Output the (x, y) coordinate of the center of the cell containing the given text.  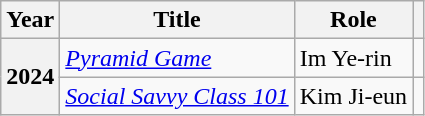
Kim Ji-eun (353, 96)
Social Savvy Class 101 (177, 96)
Title (177, 20)
Im Ye-rin (353, 58)
2024 (30, 77)
Role (353, 20)
Pyramid Game (177, 58)
Year (30, 20)
